Pinpoint the cell where the given text exists, returning its [X, Y] midpoint coordinate. 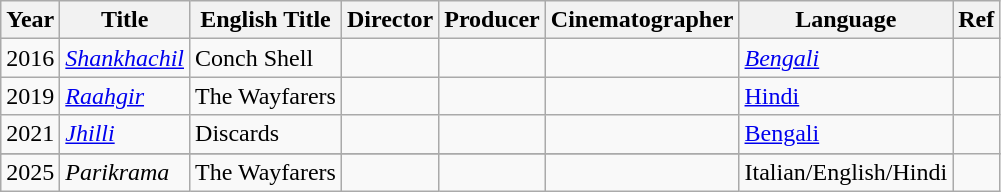
Director [390, 20]
Parikrama [125, 172]
Language [846, 20]
2025 [30, 172]
Cinematographer [642, 20]
2021 [30, 134]
Raahgir [125, 96]
2019 [30, 96]
Shankhachil [125, 58]
Title [125, 20]
2016 [30, 58]
Ref [976, 20]
Hindi [846, 96]
English Title [266, 20]
Italian/English/Hindi [846, 172]
Year [30, 20]
Producer [492, 20]
Jhilli [125, 134]
Conch Shell [266, 58]
Discards [266, 134]
